From the cell containing the given text, extract its center point as (X, Y) coordinate. 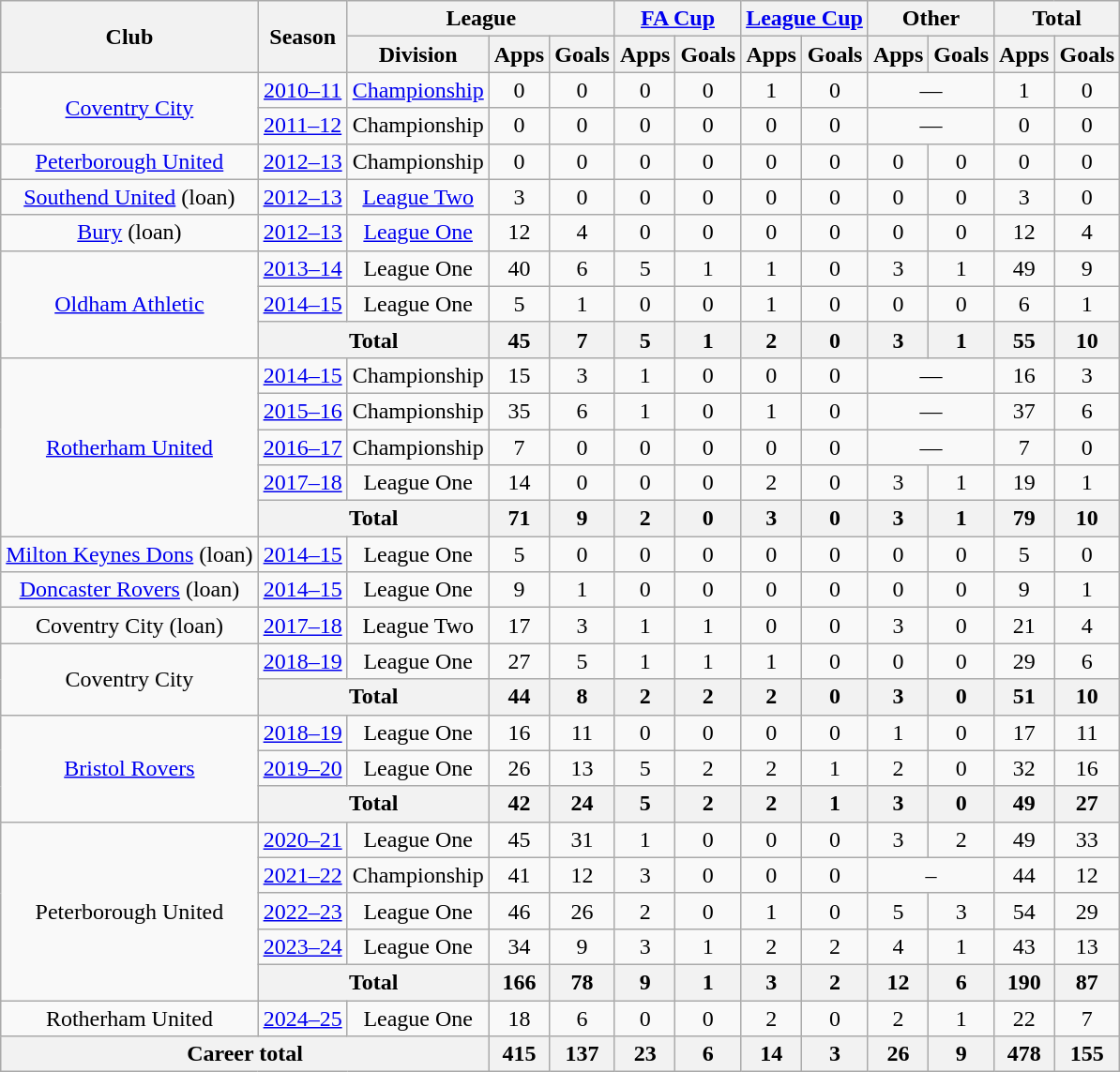
Southend United (loan) (129, 197)
Coventry City (loan) (129, 626)
478 (1024, 1054)
Other (931, 19)
21 (1024, 626)
2016–17 (302, 447)
2015–16 (302, 411)
Career total (245, 1054)
8 (583, 697)
35 (519, 411)
31 (583, 839)
22 (1024, 1018)
2019–20 (302, 768)
79 (1024, 519)
2020–21 (302, 839)
FA Cup (677, 19)
2010–11 (302, 90)
Bury (loan) (129, 233)
166 (519, 982)
87 (1087, 982)
– (931, 875)
2022–23 (302, 911)
Doncaster Rovers (loan) (129, 590)
19 (1024, 483)
33 (1087, 839)
55 (1024, 340)
137 (583, 1054)
23 (644, 1054)
41 (519, 875)
Division (418, 54)
League Cup (805, 19)
Club (129, 37)
71 (519, 519)
46 (519, 911)
34 (519, 946)
190 (1024, 982)
51 (1024, 697)
415 (519, 1054)
42 (519, 804)
54 (1024, 911)
2011–12 (302, 126)
2023–24 (302, 946)
32 (1024, 768)
155 (1087, 1054)
37 (1024, 411)
Oldham Athletic (129, 304)
Milton Keynes Dons (loan) (129, 554)
Bristol Rovers (129, 768)
18 (519, 1018)
43 (1024, 946)
2021–22 (302, 875)
15 (519, 375)
78 (583, 982)
24 (583, 804)
2024–25 (302, 1018)
Season (302, 37)
League (480, 19)
2013–14 (302, 268)
40 (519, 268)
